Capture the cell that displays the provided text and extract its (x, y) central coordinate. 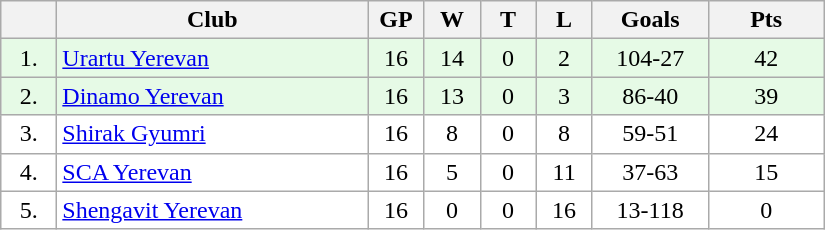
5 (452, 172)
L (564, 20)
4. (29, 172)
2. (29, 96)
Shengavit Yerevan (212, 210)
3 (564, 96)
T (508, 20)
15 (766, 172)
59-51 (650, 134)
14 (452, 58)
Goals (650, 20)
11 (564, 172)
Shirak Gyumri (212, 134)
1. (29, 58)
3. (29, 134)
2 (564, 58)
39 (766, 96)
SCA Yerevan (212, 172)
Pts (766, 20)
Club (212, 20)
104-27 (650, 58)
13 (452, 96)
37-63 (650, 172)
Dinamo Yerevan (212, 96)
42 (766, 58)
5. (29, 210)
86-40 (650, 96)
13-118 (650, 210)
24 (766, 134)
W (452, 20)
Urartu Yerevan (212, 58)
GP (396, 20)
